Return (X, Y) of the center of cell containing provided text 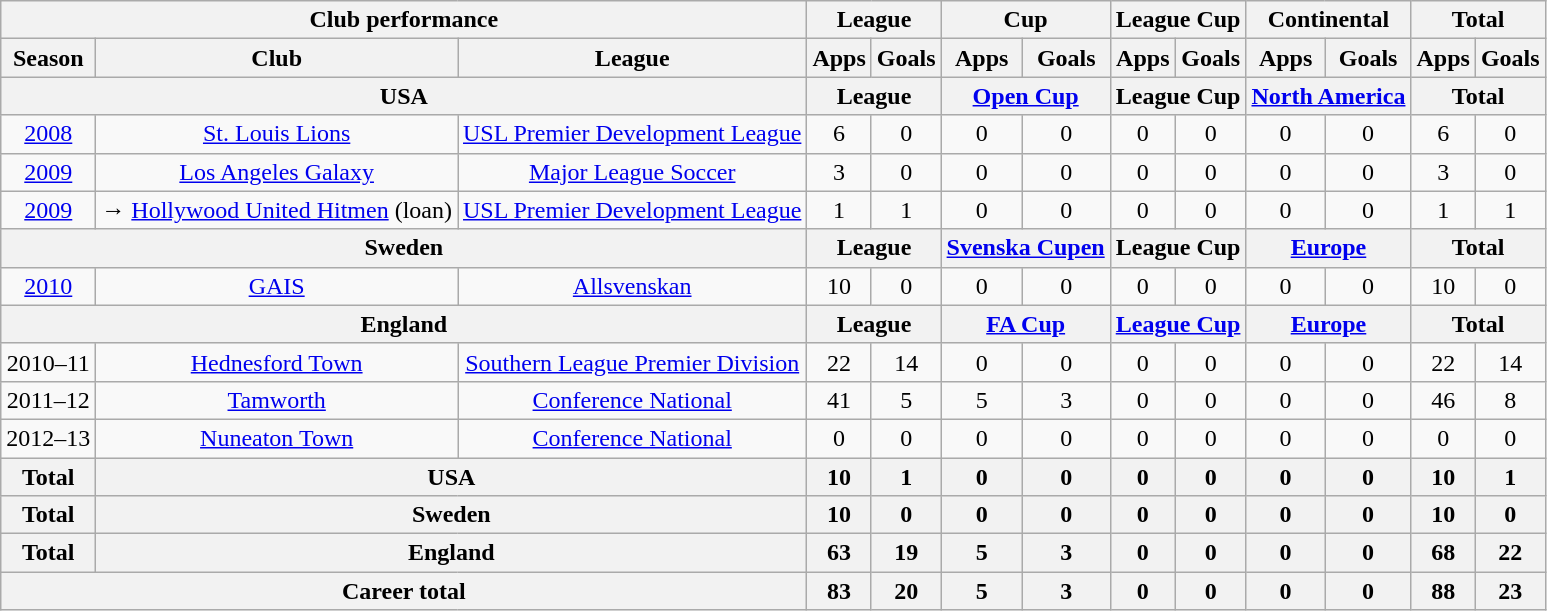
Club (277, 58)
Svenska Cupen (1026, 248)
20 (906, 591)
Career total (404, 591)
→ Hollywood United Hitmen (loan) (277, 210)
2010 (48, 286)
Nuneaton Town (277, 438)
2012–13 (48, 438)
63 (839, 553)
19 (906, 553)
41 (839, 400)
2011–12 (48, 400)
Season (48, 58)
2010–11 (48, 362)
88 (1443, 591)
Southern League Premier Division (632, 362)
46 (1443, 400)
Hednesford Town (277, 362)
Open Cup (1026, 96)
Allsvenskan (632, 286)
FA Cup (1026, 324)
Continental (1328, 20)
Los Angeles Galaxy (277, 172)
83 (839, 591)
68 (1443, 553)
St. Louis Lions (277, 134)
8 (1510, 400)
North America (1328, 96)
23 (1510, 591)
Tamworth (277, 400)
Cup (1026, 20)
2008 (48, 134)
Club performance (404, 20)
GAIS (277, 286)
Major League Soccer (632, 172)
